Extract the (x, y) coordinate from the center of the cell holding the provided text.  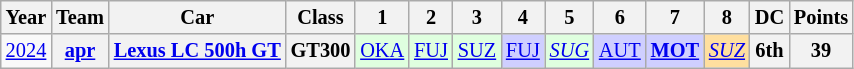
5 (570, 17)
Lexus LC 500h GT (198, 51)
1 (382, 17)
7 (675, 17)
AUT (620, 51)
Team (80, 17)
8 (727, 17)
Car (198, 17)
Class (321, 17)
6th (770, 51)
apr (80, 51)
OKA (382, 51)
GT300 (321, 51)
Year (26, 17)
MOT (675, 51)
39 (821, 51)
3 (477, 17)
Points (821, 17)
SUG (570, 51)
DC (770, 17)
6 (620, 17)
2024 (26, 51)
2 (431, 17)
4 (523, 17)
